Return the [X, Y] coordinate for the center point of the cell that contains the specified text.  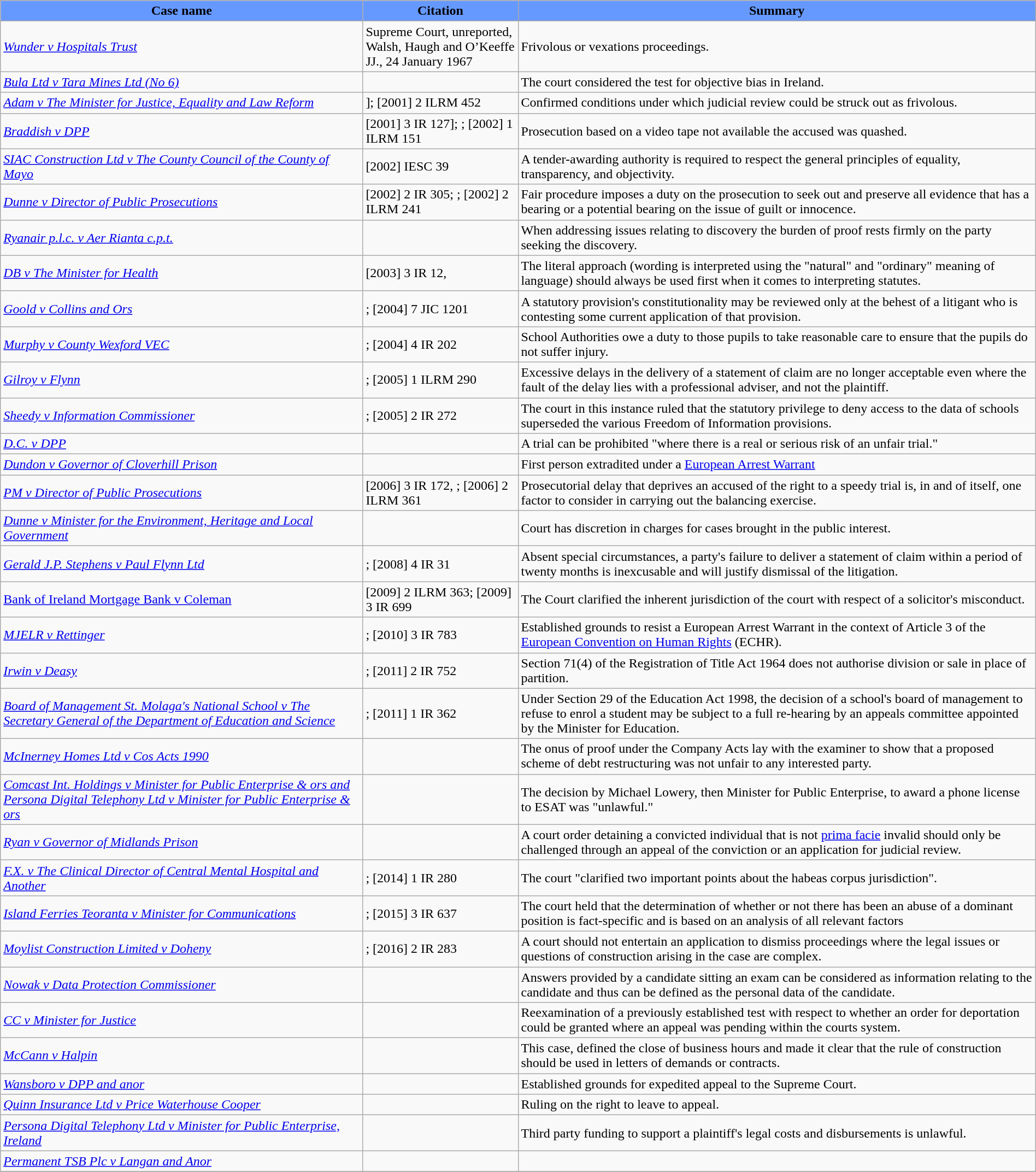
Wunder v Hospitals Trust [181, 46]
When addressing issues relating to discovery the burden of proof rests firmly on the party seeking the discovery. [777, 237]
Goold v Collins and Ors [181, 308]
Quinn Insurance Ltd v Price Waterhouse Cooper [181, 1105]
; [2011] 1 IR 362 [440, 713]
The court considered the test for objective bias in Ireland. [777, 82]
Established grounds for expedited appeal to the Supreme Court. [777, 1084]
Persona Digital Telephony Ltd v Minister for Public Enterprise, Ireland [181, 1133]
F.X. v The Clinical Director of Central Mental Hospital and Another [181, 878]
Wansboro v DPP and anor [181, 1084]
Island Ferries Teoranta v Minister for Communications [181, 913]
Supreme Court, unreported, Walsh, Haugh and O’Keeffe JJ., 24 January 1967 [440, 46]
[2009] 2 ILRM 363; [2009] 3 IR 699 [440, 599]
Court has discretion in charges for cases brought in the public interest. [777, 528]
Summary [777, 11]
Comcast Int. Holdings v Minister for Public Enterprise & ors and Persona Digital Telephony Ltd v Minister for Public Enterprise & ors [181, 799]
McCann v Halpin [181, 1056]
Bula Ltd v Tara Mines Ltd (No 6) [181, 82]
The decision by Michael Lowery, then Minister for Public Enterprise, to award a phone license to ESAT was "unlawful." [777, 799]
; [2014] 1 IR 280 [440, 878]
Braddish v DPP [181, 131]
; [2005] 1 ILRM 290 [440, 379]
Third party funding to support a plaintiff's legal costs and disbursements is unlawful. [777, 1133]
McInerney Homes Ltd v Cos Acts 1990 [181, 757]
MJELR v Rettinger [181, 635]
School Authorities owe a duty to those pupils to take reasonable care to ensure that the pupils do not suffer injury. [777, 344]
Dunne v Minister for the Environment, Heritage and Local Government [181, 528]
Gerald J.P. Stephens v Paul Flynn Ltd [181, 564]
Sheedy v Information Commissioner [181, 415]
Ruling on the right to leave to appeal. [777, 1105]
First person extradited under a European Arrest Warrant [777, 465]
; [2010] 3 IR 783 [440, 635]
; [2005] 2 IR 272 [440, 415]
Ryan v Governor of Midlands Prison [181, 842]
This case, defined the close of business hours and made it clear that the rule of construction should be used in letters of demands or contracts. [777, 1056]
; [2004] 7 JIC 1201 [440, 308]
; [2011] 2 IR 752 [440, 670]
Nowak v Data Protection Commissioner [181, 984]
[2002] 2 IR 305; ; [2002] 2 ILRM 241 [440, 202]
Murphy v County Wexford VEC [181, 344]
The court "clarified two important points about the habeas corpus jurisdiction". [777, 878]
Case name [181, 11]
D.C. v DPP [181, 444]
[2002] IESC 39 [440, 166]
Irwin v Deasy [181, 670]
Citation [440, 11]
The Court clarified the inherent jurisdiction of the court with respect of a solicitor's misconduct. [777, 599]
; [2004] 4 IR 202 [440, 344]
Ryanair p.l.c. v Aer Rianta c.p.t. [181, 237]
Permanent TSB Plc v Langan and Anor [181, 1161]
Gilroy v Flynn [181, 379]
Bank of Ireland Mortgage Bank v Coleman [181, 599]
]; [2001] 2 ILRM 452 [440, 103]
Established grounds to resist a European Arrest Warrant in the context of Article 3 of the European Convention on Human Rights (ECHR). [777, 635]
Section 71(4) of the Registration of Title Act 1964 does not authorise division or sale in place of partition. [777, 670]
Board of Management St. Molaga's National School v The Secretary General of the Department of Education and Science [181, 713]
[2001] 3 IR 127]; ; [2002] 1 ILRM 151 [440, 131]
Dunne v Director of Public Prosecutions [181, 202]
; [2015] 3 IR 637 [440, 913]
CC v Minister for Justice [181, 1020]
SIAC Construction Ltd v The County Council of the County of Mayo [181, 166]
Confirmed conditions under which judicial review could be struck out as frivolous. [777, 103]
A trial can be prohibited "where there is a real or serious risk of an unfair trial." [777, 444]
Dundon v Governor of Cloverhill Prison [181, 465]
; [2008] 4 IR 31 [440, 564]
Moylist Construction Limited v Doheny [181, 949]
; [2016] 2 IR 283 [440, 949]
[2006] 3 IR 172, ; [2006] 2 ILRM 361 [440, 493]
PM v Director of Public Prosecutions [181, 493]
A tender-awarding authority is required to respect the general principles of equality, transparency, and objectivity. [777, 166]
DB v The Minister for Health [181, 273]
[2003] 3 IR 12, [440, 273]
Frivolous or vexations proceedings. [777, 46]
Prosecution based on a video tape not available the accused was quashed. [777, 131]
Adam v The Minister for Justice, Equality and Law Reform [181, 103]
